Return (x, y) of the center of cell containing provided text 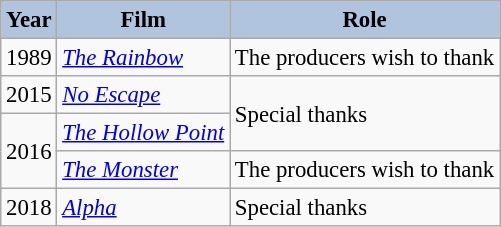
1989 (29, 58)
Role (365, 20)
Year (29, 20)
The Rainbow (144, 58)
The Hollow Point (144, 133)
The Monster (144, 170)
2016 (29, 152)
2018 (29, 208)
Film (144, 20)
Alpha (144, 208)
2015 (29, 95)
No Escape (144, 95)
